Detect which cell encompasses the target text, then output its [x, y] center coordinate. 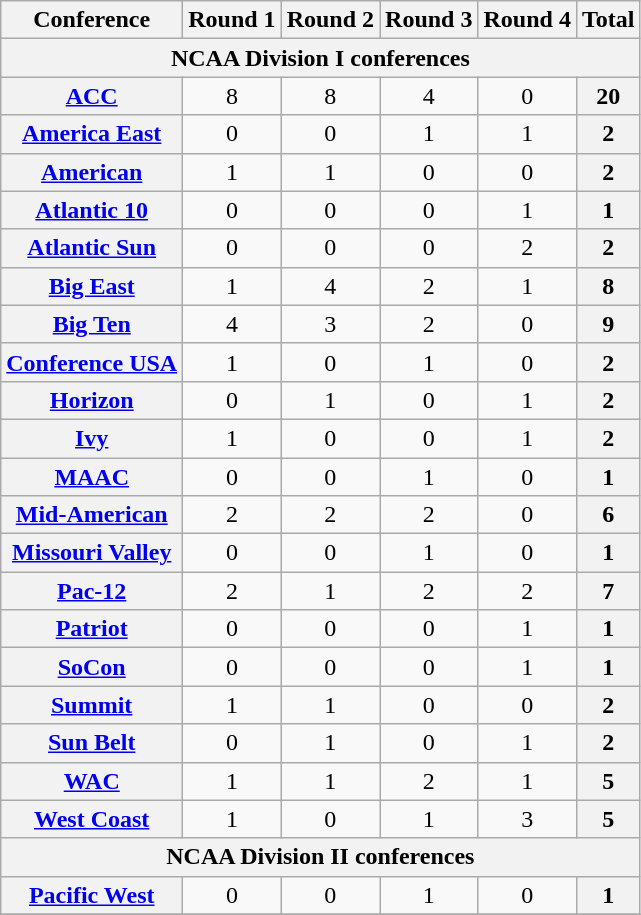
Round 1 [232, 20]
Total [608, 20]
Horizon [92, 400]
Big East [92, 286]
America East [92, 134]
Atlantic Sun [92, 248]
NCAA Division II conferences [320, 857]
Patriot [92, 629]
9 [608, 324]
Round 3 [429, 20]
SoCon [92, 667]
NCAA Division I conferences [320, 58]
Round 4 [527, 20]
Big Ten [92, 324]
Ivy [92, 438]
Conference [92, 20]
Sun Belt [92, 743]
7 [608, 591]
Summit [92, 705]
Pac-12 [92, 591]
Missouri Valley [92, 553]
Mid-American [92, 515]
ACC [92, 96]
Round 2 [330, 20]
American [92, 172]
Atlantic 10 [92, 210]
6 [608, 515]
Conference USA [92, 362]
Pacific West [92, 895]
West Coast [92, 819]
20 [608, 96]
WAC [92, 781]
MAAC [92, 477]
